For the text-containing cell, return its midpoint in [x, y] coordinate format. 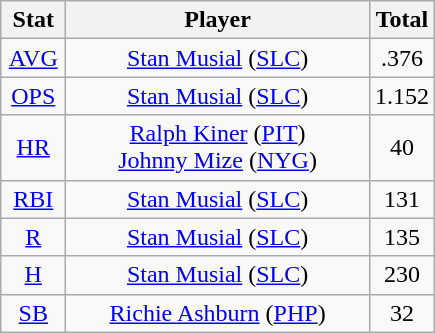
32 [402, 313]
OPS [34, 96]
.376 [402, 58]
AVG [34, 58]
SB [34, 313]
Player [218, 20]
1.152 [402, 96]
Stat [34, 20]
H [34, 275]
131 [402, 199]
Richie Ashburn (PHP) [218, 313]
R [34, 237]
40 [402, 148]
230 [402, 275]
Ralph Kiner (PIT)Johnny Mize (NYG) [218, 148]
135 [402, 237]
HR [34, 148]
RBI [34, 199]
Total [402, 20]
